Scan for the cell matching the given text and deliver its (X, Y) coordinate at center. 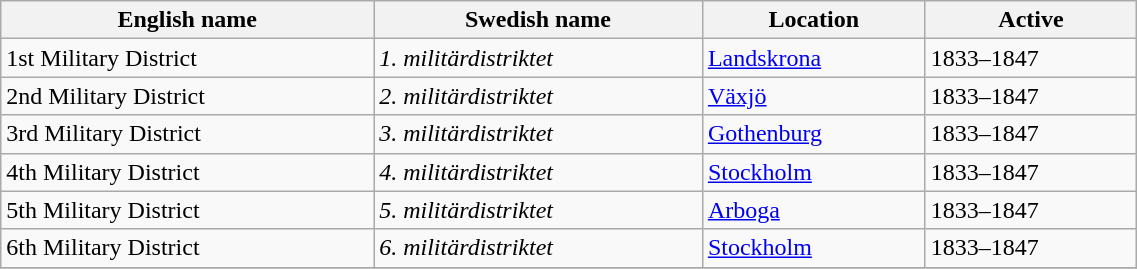
2nd Military District (188, 96)
5th Military District (188, 210)
Landskrona (814, 58)
3rd Military District (188, 134)
Arboga (814, 210)
5. militärdistriktet (538, 210)
Växjö (814, 96)
1st Military District (188, 58)
3. militärdistriktet (538, 134)
4th Military District (188, 172)
6th Military District (188, 248)
1. militärdistriktet (538, 58)
Location (814, 20)
Swedish name (538, 20)
Active (1031, 20)
4. militärdistriktet (538, 172)
English name (188, 20)
6. militärdistriktet (538, 248)
Gothenburg (814, 134)
2. militärdistriktet (538, 96)
